From the cell containing the given text, extract its center point as [x, y] coordinate. 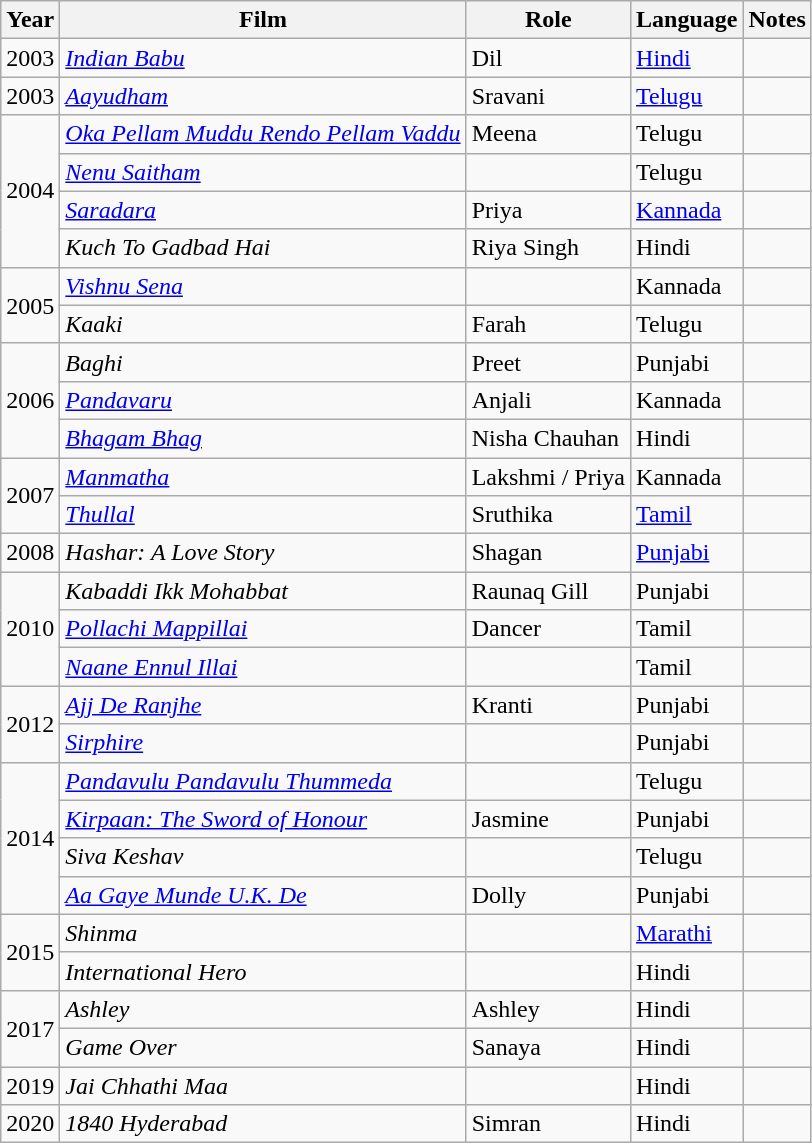
Kaaki [263, 324]
Kuch To Gadbad Hai [263, 248]
Meena [548, 134]
Nenu Saitham [263, 172]
Aayudham [263, 96]
Kabaddi Ikk Mohabbat [263, 591]
Preet [548, 362]
Dolly [548, 895]
Shagan [548, 553]
Sanaya [548, 1047]
2005 [30, 305]
2004 [30, 191]
Role [548, 20]
Game Over [263, 1047]
Nisha Chauhan [548, 438]
Pandavaru [263, 400]
Dancer [548, 629]
Sravani [548, 96]
2015 [30, 952]
Year [30, 20]
Dil [548, 58]
Priya [548, 210]
Film [263, 20]
Pollachi Mappillai [263, 629]
Saradara [263, 210]
Pandavulu Pandavulu Thummeda [263, 781]
Anjali [548, 400]
Kranti [548, 705]
Oka Pellam Muddu Rendo Pellam Vaddu [263, 134]
Aa Gaye Munde U.K. De [263, 895]
Simran [548, 1124]
Ajj De Ranjhe [263, 705]
Raunaq Gill [548, 591]
2006 [30, 400]
2008 [30, 553]
Sirphire [263, 743]
Kirpaan: The Sword of Honour [263, 819]
Lakshmi / Priya [548, 477]
2017 [30, 1028]
Farah [548, 324]
2014 [30, 838]
Siva Keshav [263, 857]
2012 [30, 724]
Riya Singh [548, 248]
Indian Babu [263, 58]
Shinma [263, 933]
1840 Hyderabad [263, 1124]
Jasmine [548, 819]
2019 [30, 1085]
2007 [30, 496]
Notes [777, 20]
Marathi [687, 933]
Baghi [263, 362]
Hashar: A Love Story [263, 553]
Naane Ennul Illai [263, 667]
2020 [30, 1124]
Jai Chhathi Maa [263, 1085]
Manmatha [263, 477]
Thullal [263, 515]
International Hero [263, 971]
Sruthika [548, 515]
2010 [30, 629]
Bhagam Bhag [263, 438]
Vishnu Sena [263, 286]
Language [687, 20]
